Find where the given text appears and provide that cell's center as [x, y] coordinate. 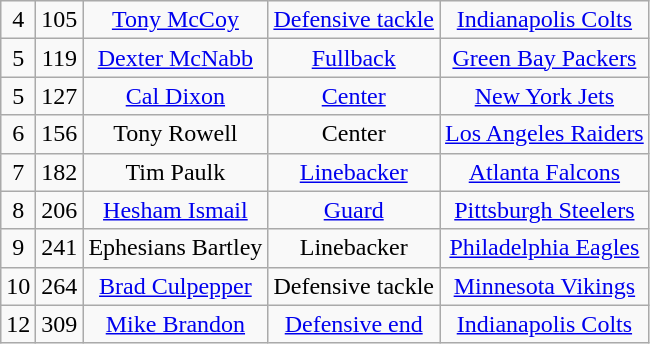
Los Angeles Raiders [545, 134]
8 [18, 210]
4 [18, 20]
Defensive end [354, 324]
Tim Paulk [176, 172]
Guard [354, 210]
Dexter McNabb [176, 58]
Brad Culpepper [176, 286]
New York Jets [545, 96]
119 [60, 58]
7 [18, 172]
Tony McCoy [176, 20]
Minnesota Vikings [545, 286]
309 [60, 324]
156 [60, 134]
127 [60, 96]
Pittsburgh Steelers [545, 210]
Hesham Ismail [176, 210]
105 [60, 20]
Cal Dixon [176, 96]
Philadelphia Eagles [545, 248]
182 [60, 172]
Ephesians Bartley [176, 248]
241 [60, 248]
12 [18, 324]
Atlanta Falcons [545, 172]
9 [18, 248]
264 [60, 286]
Fullback [354, 58]
Tony Rowell [176, 134]
6 [18, 134]
206 [60, 210]
Mike Brandon [176, 324]
Green Bay Packers [545, 58]
10 [18, 286]
